From the cell containing the given text, extract its center point as (x, y) coordinate. 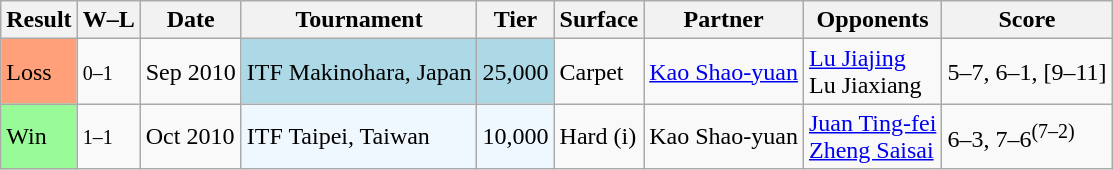
0–1 (108, 72)
Carpet (599, 72)
25,000 (516, 72)
Score (1027, 20)
Sep 2010 (190, 72)
Loss (39, 72)
Juan Ting-fei Zheng Saisai (872, 136)
Result (39, 20)
Tournament (359, 20)
Lu Jiajing Lu Jiaxiang (872, 72)
ITF Taipei, Taiwan (359, 136)
5–7, 6–1, [9–11] (1027, 72)
ITF Makinohara, Japan (359, 72)
Win (39, 136)
W–L (108, 20)
Oct 2010 (190, 136)
6–3, 7–6(7–2) (1027, 136)
Partner (724, 20)
Date (190, 20)
Tier (516, 20)
Surface (599, 20)
1–1 (108, 136)
Opponents (872, 20)
Hard (i) (599, 136)
10,000 (516, 136)
